Return the [X, Y] coordinate for the center point of the cell that contains the specified text.  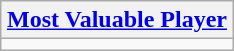
Most Valuable Player [116, 20]
